Provide the [X, Y] coordinate of the cell's center where the given text is located.  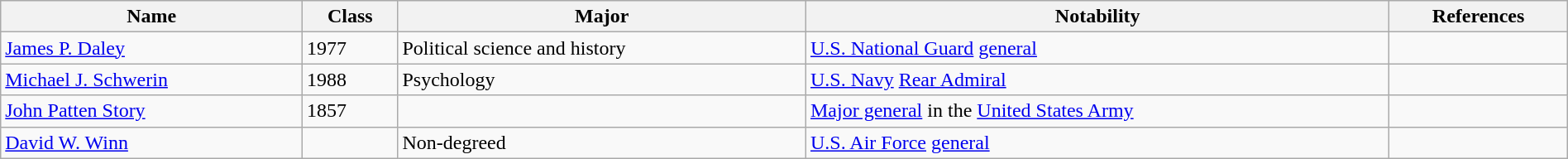
John Patten Story [152, 111]
David W. Winn [152, 142]
References [1479, 17]
Psychology [602, 79]
Notability [1097, 17]
U.S. Navy Rear Admiral [1097, 79]
Political science and history [602, 48]
Michael J. Schwerin [152, 79]
U.S. National Guard general [1097, 48]
Major [602, 17]
James P. Daley [152, 48]
Non-degreed [602, 142]
1857 [351, 111]
U.S. Air Force general [1097, 142]
Name [152, 17]
Class [351, 17]
Major general in the United States Army [1097, 111]
1977 [351, 48]
1988 [351, 79]
